Return (x, y) of the center of cell containing provided text 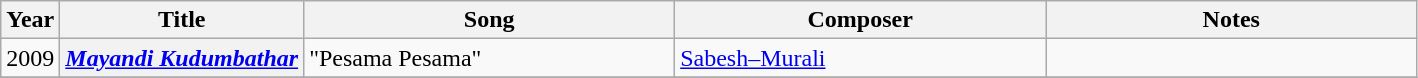
Notes (1232, 20)
2009 (30, 58)
Sabesh–Murali (860, 58)
Title (182, 20)
Mayandi Kudumbathar (182, 58)
"Pesama Pesama" (490, 58)
Composer (860, 20)
Year (30, 20)
Song (490, 20)
